Search for the cell housing the specified text and yield its (X, Y) center coordinate. 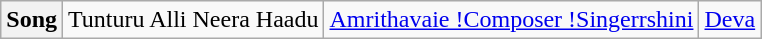
Tunturu Alli Neera Haadu (194, 20)
Song (32, 20)
Amrithavaie !Composer !Singerrshini (512, 20)
Deva (730, 20)
